From the cell containing the given text, extract its center point as (x, y) coordinate. 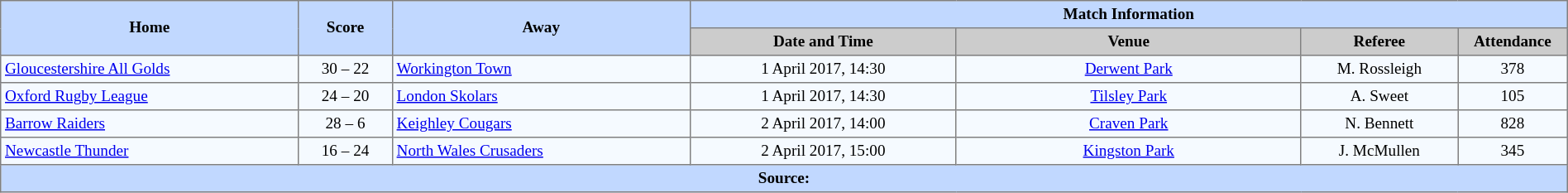
828 (1513, 124)
Away (541, 28)
Gloucestershire All Golds (150, 70)
Venue (1128, 41)
16 – 24 (346, 151)
Newcastle Thunder (150, 151)
Match Information (1128, 15)
Workington Town (541, 70)
345 (1513, 151)
North Wales Crusaders (541, 151)
A. Sweet (1379, 96)
London Skolars (541, 96)
Keighley Cougars (541, 124)
M. Rossleigh (1379, 70)
Score (346, 28)
N. Bennett (1379, 124)
Referee (1379, 41)
Home (150, 28)
Derwent Park (1128, 70)
378 (1513, 70)
Source: (784, 179)
2 April 2017, 15:00 (823, 151)
2 April 2017, 14:00 (823, 124)
Craven Park (1128, 124)
Oxford Rugby League (150, 96)
105 (1513, 96)
Date and Time (823, 41)
28 – 6 (346, 124)
30 – 22 (346, 70)
J. McMullen (1379, 151)
Attendance (1513, 41)
Tilsley Park (1128, 96)
Barrow Raiders (150, 124)
Kingston Park (1128, 151)
24 – 20 (346, 96)
